Return [x, y] of the center of cell containing provided text 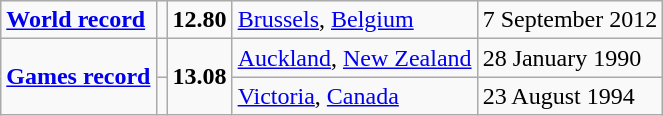
13.08 [200, 77]
Auckland, New Zealand [354, 58]
12.80 [200, 20]
Brussels, Belgium [354, 20]
28 January 1990 [570, 58]
23 August 1994 [570, 96]
Games record [78, 77]
7 September 2012 [570, 20]
Victoria, Canada [354, 96]
World record [78, 20]
